Detect which cell encompasses the target text, then output its [x, y] center coordinate. 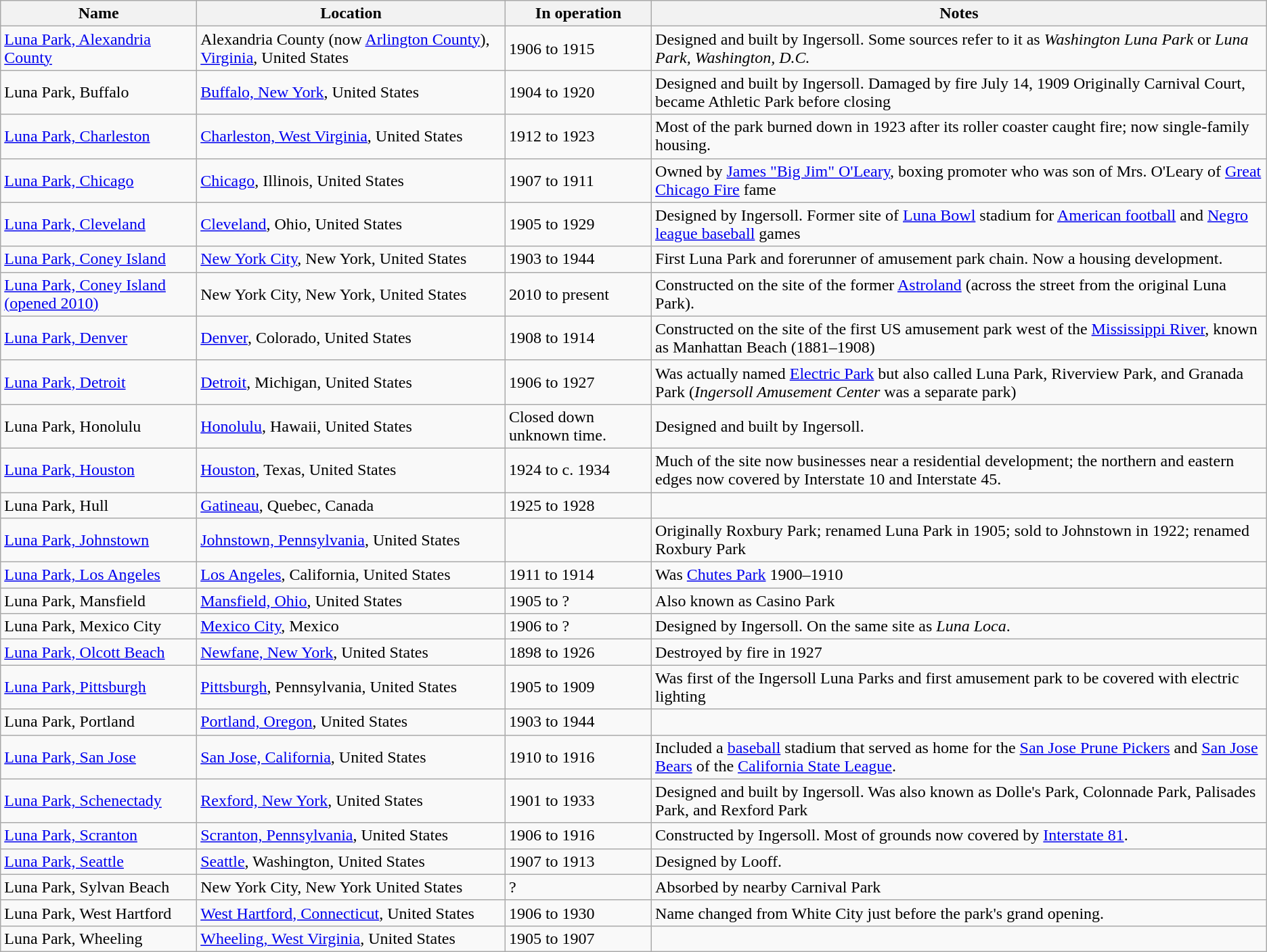
Luna Park, Johnstown [99, 540]
Charleston, West Virginia, United States [351, 137]
Designed and built by Ingersoll. Some sources refer to it as Washington Luna Park or Luna Park, Washington, D.C. [960, 49]
Originally Roxbury Park; renamed Luna Park in 1905; sold to Johnstown in 1922; renamed Roxbury Park [960, 540]
Scranton, Pennsylvania, United States [351, 836]
Luna Park, Schenectady [99, 801]
Luna Park, Honolulu [99, 426]
Luna Park, Hull [99, 505]
Designed and built by Ingersoll. Was also known as Dolle's Park, Colonnade Park, Palisades Park, and Rexford Park [960, 801]
2010 to present [578, 294]
1907 to 1911 [578, 180]
Gatineau, Quebec, Canada [351, 505]
Luna Park, Mansfield [99, 601]
1905 to 1929 [578, 225]
Luna Park, Houston [99, 470]
Luna Park, Mexico City [99, 627]
1905 to 1909 [578, 687]
1911 to 1914 [578, 575]
Luna Park, Cleveland [99, 225]
Absorbed by nearby Carnival Park [960, 887]
1901 to 1933 [578, 801]
Luna Park, Los Angeles [99, 575]
Luna Park, Denver [99, 338]
Luna Park, Olcott Beach [99, 652]
1912 to 1923 [578, 137]
Detroit, Michigan, United States [351, 382]
San Jose, California, United States [351, 756]
1905 to ? [578, 601]
? [578, 887]
Seattle, Washington, United States [351, 861]
Luna Park, West Hartford [99, 913]
1905 to 1907 [578, 938]
Designed and built by Ingersoll. Damaged by fire July 14, 1909 Originally Carnival Court, became Athletic Park before closing [960, 92]
1904 to 1920 [578, 92]
Cleveland, Ohio, United States [351, 225]
1906 to ? [578, 627]
Luna Park, Detroit [99, 382]
Constructed on the site of the former Astroland (across the street from the original Luna Park). [960, 294]
Luna Park, Coney Island [99, 259]
Much of the site now businesses near a residential development; the northern and eastern edges now covered by Interstate 10 and Interstate 45. [960, 470]
Denver, Colorado, United States [351, 338]
1906 to 1916 [578, 836]
Constructed by Ingersoll. Most of grounds now covered by Interstate 81. [960, 836]
Luna Park, Charleston [99, 137]
Mexico City, Mexico [351, 627]
Notes [960, 14]
1898 to 1926 [578, 652]
First Luna Park and forerunner of amusement park chain. Now a housing development. [960, 259]
Buffalo, New York, United States [351, 92]
Included a baseball stadium that served as home for the San Jose Prune Pickers and San Jose Bears of the California State League. [960, 756]
Chicago, Illinois, United States [351, 180]
1906 to 1915 [578, 49]
1907 to 1913 [578, 861]
1925 to 1928 [578, 505]
Newfane, New York, United States [351, 652]
Luna Park, San Jose [99, 756]
Designed by Ingersoll. On the same site as Luna Loca. [960, 627]
Was Chutes Park 1900–1910 [960, 575]
Owned by James "Big Jim" O'Leary, boxing promoter who was son of Mrs. O'Leary of Great Chicago Fire fame [960, 180]
Luna Park, Alexandria County [99, 49]
Was first of the Ingersoll Luna Parks and first amusement park to be covered with electric lighting [960, 687]
Luna Park, Portland [99, 722]
Los Angeles, California, United States [351, 575]
Name [99, 14]
Luna Park, Seattle [99, 861]
Luna Park, Chicago [99, 180]
Wheeling, West Virginia, United States [351, 938]
Mansfield, Ohio, United States [351, 601]
Luna Park, Buffalo [99, 92]
1906 to 1927 [578, 382]
Luna Park, Wheeling [99, 938]
In operation [578, 14]
Luna Park, Pittsburgh [99, 687]
Designed by Ingersoll. Former site of Luna Bowl stadium for American football and Negro league baseball games [960, 225]
Designed by Looff. [960, 861]
Closed down unknown time. [578, 426]
Luna Park, Coney Island (opened 2010) [99, 294]
Alexandria County (now Arlington County), Virginia, United States [351, 49]
Location [351, 14]
Name changed from White City just before the park's grand opening. [960, 913]
Constructed on the site of the first US amusement park west of the Mississippi River, known as Manhattan Beach (1881–1908) [960, 338]
Luna Park, Scranton [99, 836]
Destroyed by fire in 1927 [960, 652]
Honolulu, Hawaii, United States [351, 426]
Pittsburgh, Pennsylvania, United States [351, 687]
West Hartford, Connecticut, United States [351, 913]
Rexford, New York, United States [351, 801]
Also known as Casino Park [960, 601]
Was actually named Electric Park but also called Luna Park, Riverview Park, and Granada Park (Ingersoll Amusement Center was a separate park) [960, 382]
1908 to 1914 [578, 338]
Luna Park, Sylvan Beach [99, 887]
New York City, New York United States [351, 887]
1924 to c. 1934 [578, 470]
Johnstown, Pennsylvania, United States [351, 540]
Houston, Texas, United States [351, 470]
Designed and built by Ingersoll. [960, 426]
1906 to 1930 [578, 913]
Portland, Oregon, United States [351, 722]
Most of the park burned down in 1923 after its roller coaster caught fire; now single-family housing. [960, 137]
1910 to 1916 [578, 756]
